Capture the cell that displays the provided text and extract its [X, Y] central coordinate. 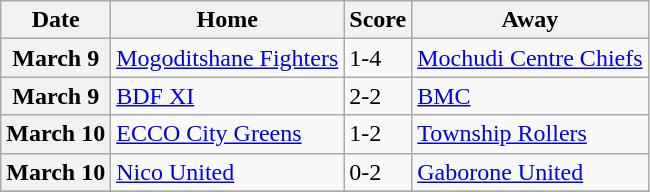
Home [228, 20]
Date [56, 20]
1-4 [378, 58]
2-2 [378, 96]
Away [530, 20]
Mochudi Centre Chiefs [530, 58]
BMC [530, 96]
Nico United [228, 172]
ECCO City Greens [228, 134]
0-2 [378, 172]
1-2 [378, 134]
Township Rollers [530, 134]
Gaborone United [530, 172]
Score [378, 20]
Mogoditshane Fighters [228, 58]
BDF XI [228, 96]
